Output the [x, y] coordinate of the center of the cell containing the given text.  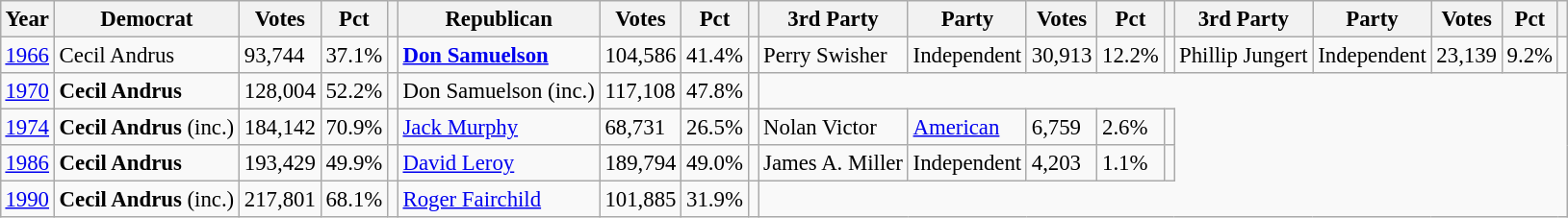
26.5% [714, 128]
37.1% [354, 55]
Year [27, 19]
49.0% [714, 163]
Phillip Jungert [1244, 55]
American [966, 128]
James A. Miller [834, 163]
31.9% [714, 200]
Democrat [146, 19]
2.6% [1130, 128]
Don Samuelson (inc.) [499, 91]
184,142 [281, 128]
Don Samuelson [499, 55]
David Leroy [499, 163]
1974 [27, 128]
Nolan Victor [834, 128]
1990 [27, 200]
104,586 [641, 55]
Republican [499, 19]
193,429 [281, 163]
128,004 [281, 91]
70.9% [354, 128]
Jack Murphy [499, 128]
68,731 [641, 128]
1970 [27, 91]
93,744 [281, 55]
52.2% [354, 91]
101,885 [641, 200]
1966 [27, 55]
Perry Swisher [834, 55]
1.1% [1130, 163]
68.1% [354, 200]
Roger Fairchild [499, 200]
23,139 [1467, 55]
41.4% [714, 55]
9.2% [1529, 55]
189,794 [641, 163]
12.2% [1130, 55]
4,203 [1061, 163]
49.9% [354, 163]
1986 [27, 163]
6,759 [1061, 128]
47.8% [714, 91]
117,108 [641, 91]
30,913 [1061, 55]
217,801 [281, 200]
